From the cell containing the given text, extract its center point as [x, y] coordinate. 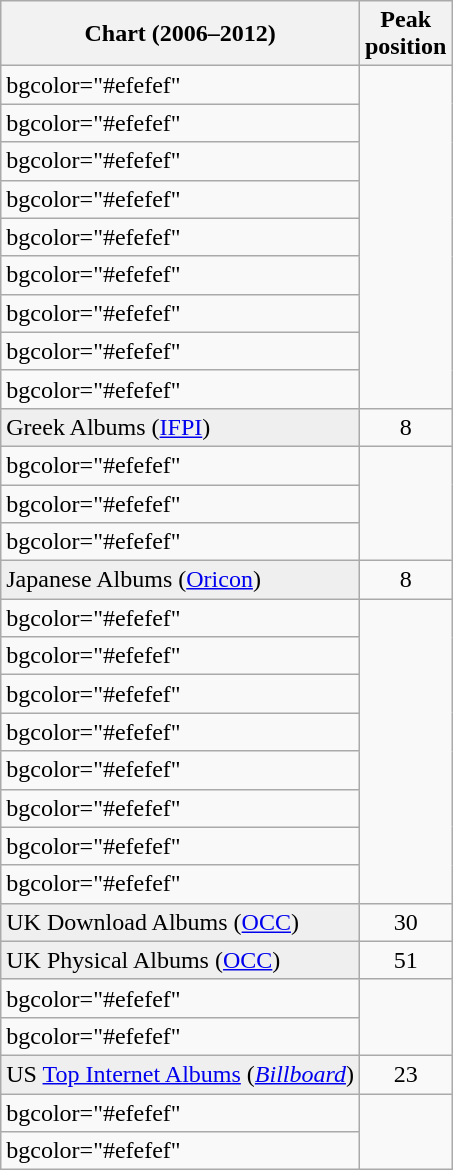
Japanese Albums (Oricon) [180, 580]
UK Download Albums (OCC) [180, 922]
51 [405, 960]
US Top Internet Albums (Billboard) [180, 1074]
23 [405, 1074]
UK Physical Albums (OCC) [180, 960]
Peakposition [405, 34]
Greek Albums (IFPI) [180, 427]
Chart (2006–2012) [180, 34]
30 [405, 922]
